Return [X, Y] of the center of cell containing provided text 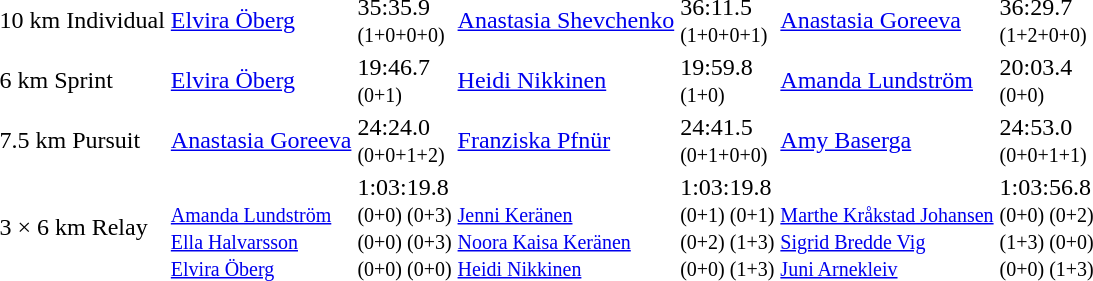
24:41.5(0+1+0+0) [728, 140]
19:46.7(0+1) [404, 80]
Heidi Nikkinen [566, 80]
24:24.0(0+0+1+2) [404, 140]
Amy Baserga [887, 140]
19:59.8(1+0) [728, 80]
Amanda Lundström [887, 80]
Elvira Öberg [261, 80]
Anastasia Goreeva [261, 140]
Franziska Pfnür [566, 140]
